Search for the cell housing the specified text and yield its (X, Y) center coordinate. 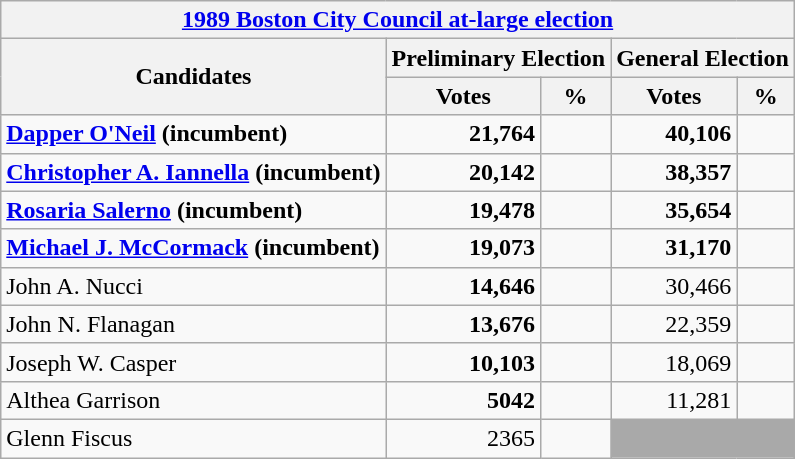
10,103 (463, 362)
21,764 (463, 134)
19,073 (463, 248)
Candidates (194, 77)
Christopher A. Iannella (incumbent) (194, 172)
30,466 (674, 286)
20,142 (463, 172)
Michael J. McCormack (incumbent) (194, 248)
John N. Flanagan (194, 324)
1989 Boston City Council at-large election (398, 20)
Preliminary Election (498, 58)
38,357 (674, 172)
14,646 (463, 286)
5042 (463, 400)
31,170 (674, 248)
Joseph W. Casper (194, 362)
John A. Nucci (194, 286)
Rosaria Salerno (incumbent) (194, 210)
2365 (463, 438)
19,478 (463, 210)
40,106 (674, 134)
22,359 (674, 324)
General Election (703, 58)
35,654 (674, 210)
Dapper O'Neil (incumbent) (194, 134)
13,676 (463, 324)
18,069 (674, 362)
11,281 (674, 400)
Glenn Fiscus (194, 438)
Althea Garrison (194, 400)
